Detect which cell encompasses the target text, then output its (x, y) center coordinate. 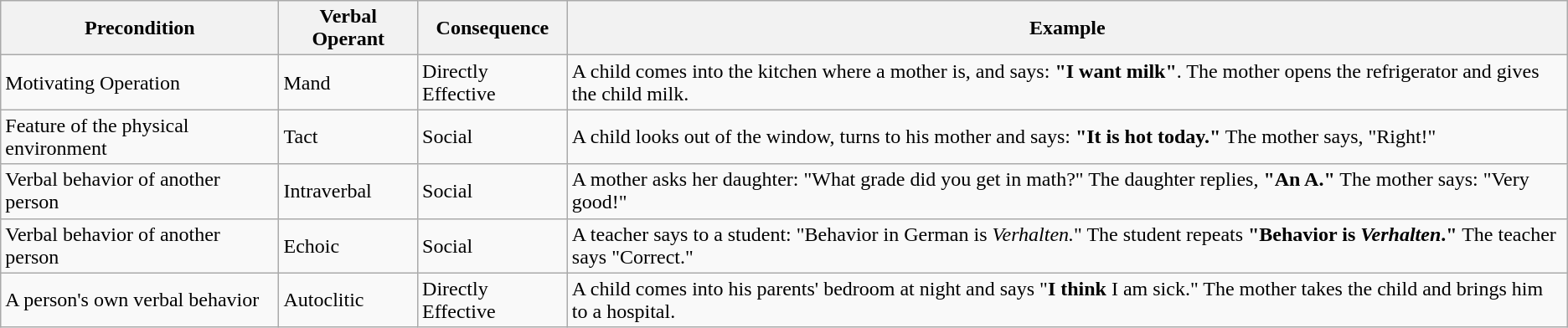
A teacher says to a student: "Behavior in German is Verhalten." The student repeats "Behavior is Verhalten." The teacher says "Correct." (1067, 246)
Echoic (348, 246)
A person's own verbal behavior (140, 300)
A child comes into the kitchen where a mother is, and says: "I want milk". The mother opens the refrigerator and gives the child milk. (1067, 82)
Feature of the physical environment (140, 137)
Verbal Operant (348, 28)
A mother asks her daughter: "What grade did you get in math?" The daughter replies, "An A." The mother says: "Very good!" (1067, 191)
A child looks out of the window, turns to his mother and says: "It is hot today." The mother says, "Right!" (1067, 137)
Tact (348, 137)
Consequence (493, 28)
Intraverbal (348, 191)
Motivating Operation (140, 82)
Autoclitic (348, 300)
Mand (348, 82)
Precondition (140, 28)
A child comes into his parents' bedroom at night and says "I think I am sick." The mother takes the child and brings him to a hospital. (1067, 300)
Example (1067, 28)
